Scan for the cell matching the given text and deliver its [X, Y] coordinate at center. 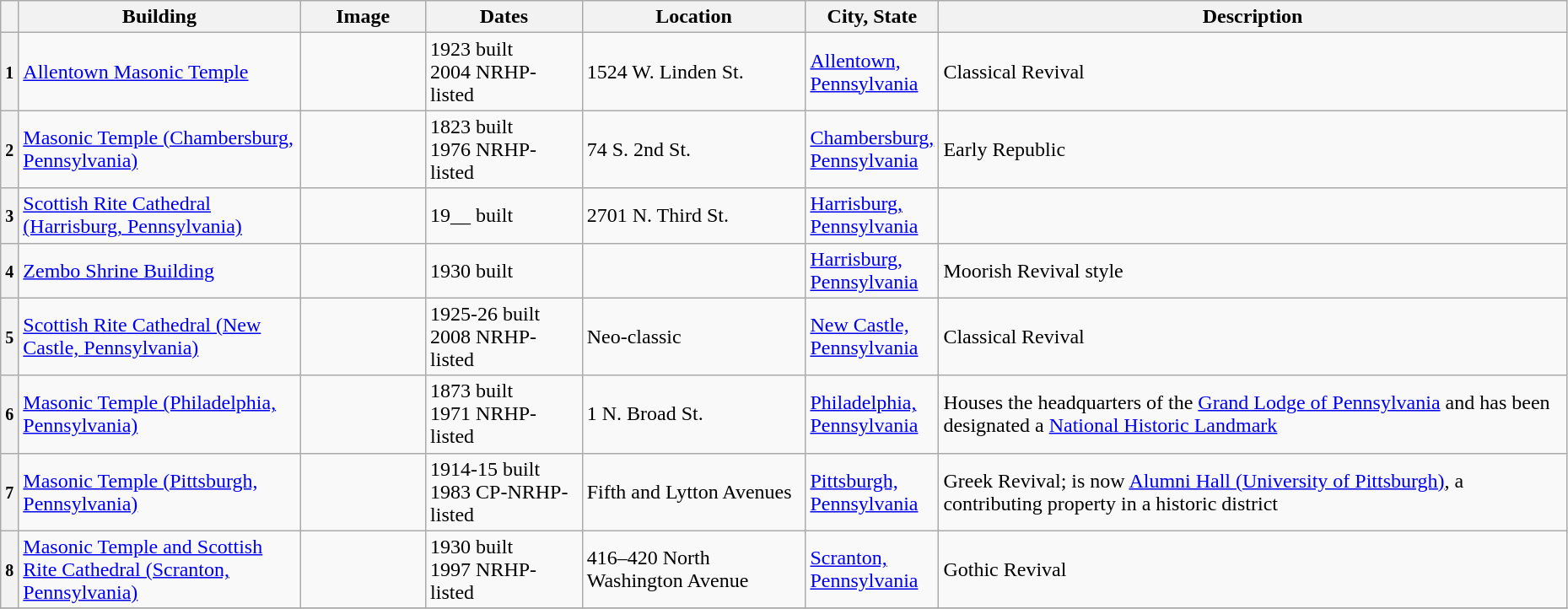
Chambersburg, Pennsylvania [872, 149]
Dates [504, 17]
1925-26 built2008 NRHP-listed [504, 337]
Allentown, Pennsylvania [872, 72]
6 [10, 414]
Zembo Shrine Building [159, 270]
Greek Revival; is now Alumni Hall (University of Pittsburgh), a contributing property in a historic district [1253, 492]
4 [10, 270]
2701 N. Third St. [693, 216]
Masonic Temple (Chambersburg, Pennsylvania) [159, 149]
New Castle, Pennsylvania [872, 337]
Scottish Rite Cathedral (Harrisburg, Pennsylvania) [159, 216]
Neo-classic [693, 337]
1 N. Broad St. [693, 414]
1873 built1971 NRHP-listed [504, 414]
1 [10, 72]
7 [10, 492]
8 [10, 569]
1930 built [504, 270]
Pittsburgh, Pennsylvania [872, 492]
5 [10, 337]
1923 built2004 NRHP-listed [504, 72]
Moorish Revival style [1253, 270]
3 [10, 216]
Scranton, Pennsylvania [872, 569]
Location [693, 17]
Building [159, 17]
Image [363, 17]
1524 W. Linden St. [693, 72]
Houses the headquarters of the Grand Lodge of Pennsylvania and has been designated a National Historic Landmark [1253, 414]
19__ built [504, 216]
2 [10, 149]
City, State [872, 17]
Scottish Rite Cathedral (New Castle, Pennsylvania) [159, 337]
416–420 North Washington Avenue [693, 569]
74 S. 2nd St. [693, 149]
Early Republic [1253, 149]
1823 built1976 NRHP-listed [504, 149]
Gothic Revival [1253, 569]
Allentown Masonic Temple [159, 72]
Masonic Temple and Scottish Rite Cathedral (Scranton, Pennsylvania) [159, 569]
1914-15 built1983 CP-NRHP-listed [504, 492]
Masonic Temple (Pittsburgh, Pennsylvania) [159, 492]
1930 built1997 NRHP-listed [504, 569]
Fifth and Lytton Avenues [693, 492]
Philadelphia, Pennsylvania [872, 414]
Masonic Temple (Philadelphia, Pennsylvania) [159, 414]
Description [1253, 17]
